Return the [x, y] coordinate for the center point of the cell that contains the specified text.  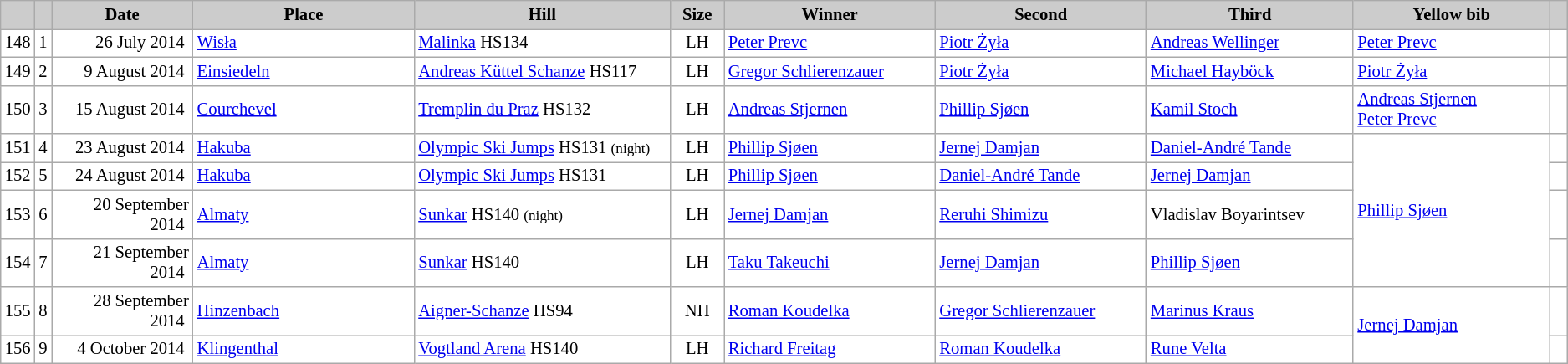
Rune Velta [1249, 349]
28 September 2014 [122, 310]
148 [18, 43]
Courchevel [304, 110]
Size [697, 14]
151 [18, 148]
2 [43, 71]
Wisła [304, 43]
9 [43, 349]
Reruhi Shimizu [1040, 214]
154 [18, 263]
Sunkar HS140 [542, 263]
20 September 2014 [122, 214]
21 September 2014 [122, 263]
1 [43, 43]
Richard Freitag [830, 349]
Winner [830, 14]
Yellow bib [1452, 14]
Marinus Kraus [1249, 310]
156 [18, 349]
Taku Takeuchi [830, 263]
Second [1040, 14]
155 [18, 310]
Klingenthal [304, 349]
Date [122, 14]
Olympic Ski Jumps HS131 (night) [542, 148]
149 [18, 71]
150 [18, 110]
24 August 2014 [122, 176]
Andreas Stjernen Peter Prevc [1452, 110]
152 [18, 176]
Aigner-Schanze HS94 [542, 310]
26 July 2014 [122, 43]
Sunkar HS140 (night) [542, 214]
15 August 2014 [122, 110]
Olympic Ski Jumps HS131 [542, 176]
Andreas Wellinger [1249, 43]
8 [43, 310]
Hinzenbach [304, 310]
7 [43, 263]
3 [43, 110]
Third [1249, 14]
Kamil Stoch [1249, 110]
4 October 2014 [122, 349]
Andreas Stjernen [830, 110]
23 August 2014 [122, 148]
Vogtland Arena HS140 [542, 349]
Vladislav Boyarintsev [1249, 214]
6 [43, 214]
Place [304, 14]
9 August 2014 [122, 71]
5 [43, 176]
Michael Hayböck [1249, 71]
Einsiedeln [304, 71]
Malinka HS134 [542, 43]
NH [697, 310]
Andreas Küttel Schanze HS117 [542, 71]
Tremplin du Praz HS132 [542, 110]
Hill [542, 14]
4 [43, 148]
153 [18, 214]
